Capture the cell that displays the provided text and extract its (X, Y) central coordinate. 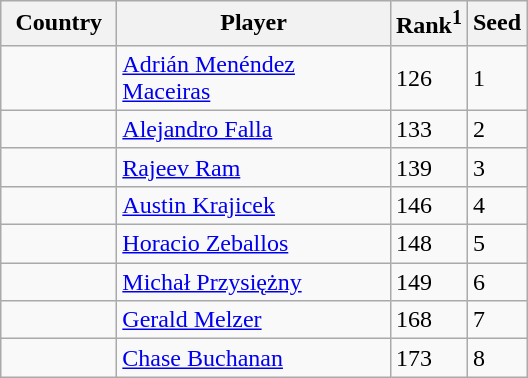
7 (496, 320)
168 (428, 320)
Rajeev Ram (254, 167)
148 (428, 244)
6 (496, 282)
Alejandro Falla (254, 129)
Michał Przysiężny (254, 282)
4 (496, 205)
Gerald Melzer (254, 320)
Horacio Zeballos (254, 244)
Austin Krajicek (254, 205)
Chase Buchanan (254, 358)
Player (254, 24)
3 (496, 167)
5 (496, 244)
126 (428, 78)
1 (496, 78)
Seed (496, 24)
146 (428, 205)
Adrián Menéndez Maceiras (254, 78)
2 (496, 129)
Rank1 (428, 24)
149 (428, 282)
139 (428, 167)
173 (428, 358)
133 (428, 129)
Country (59, 24)
8 (496, 358)
